Detect which cell encompasses the target text, then output its [x, y] center coordinate. 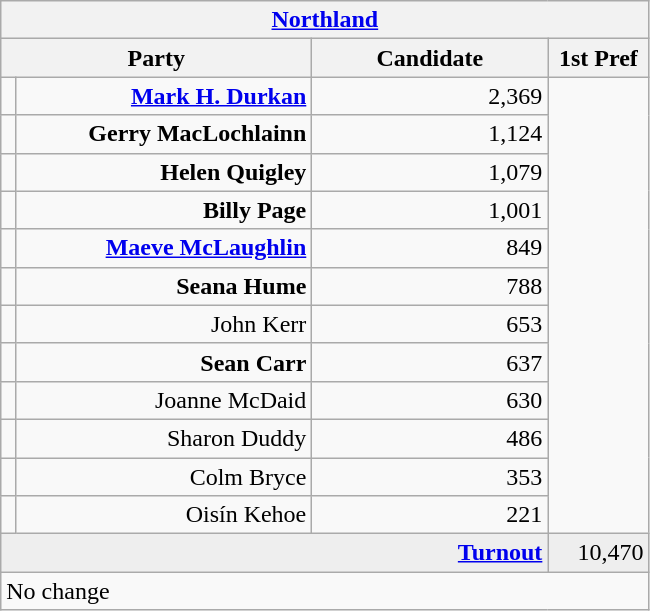
No change [325, 591]
Oisín Kehoe [164, 515]
486 [430, 438]
Sean Carr [164, 362]
Joanne McDaid [164, 400]
Mark H. Durkan [164, 96]
637 [430, 362]
1,124 [430, 134]
1,079 [430, 172]
Candidate [430, 58]
Seana Hume [164, 286]
1,001 [430, 210]
Maeve McLaughlin [164, 248]
Colm Bryce [164, 477]
Helen Quigley [164, 172]
1st Pref [598, 58]
Northland [325, 20]
Billy Page [164, 210]
788 [430, 286]
653 [430, 324]
Party [156, 58]
John Kerr [164, 324]
Sharon Duddy [164, 438]
353 [430, 477]
Turnout [274, 553]
849 [430, 248]
2,369 [430, 96]
Gerry MacLochlainn [164, 134]
221 [430, 515]
10,470 [598, 553]
630 [430, 400]
